Return the (x, y) coordinate for the center point of the cell that contains the specified text.  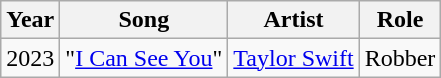
Role (400, 20)
Year (30, 20)
Taylor Swift (294, 58)
2023 (30, 58)
Artist (294, 20)
"I Can See You" (144, 58)
Song (144, 20)
Robber (400, 58)
